Return the [X, Y] coordinate for the center point of the cell that contains the specified text.  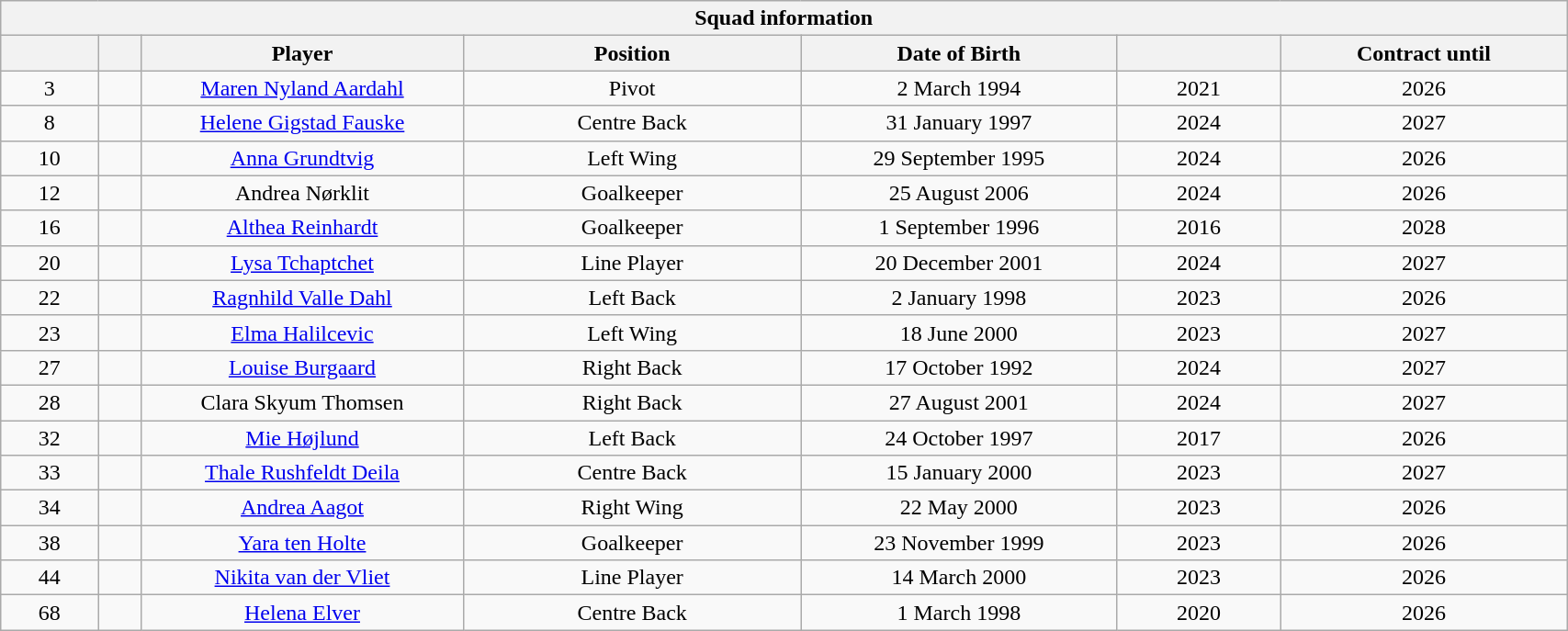
27 [50, 367]
22 May 2000 [959, 508]
2 January 1998 [959, 298]
25 August 2006 [959, 193]
Andrea Aagot [303, 508]
23 November 1999 [959, 543]
Anna Grundtvig [303, 158]
8 [50, 123]
Ragnhild Valle Dahl [303, 298]
34 [50, 508]
27 August 2001 [959, 402]
2 March 1994 [959, 88]
Thale Rushfeldt Deila [303, 473]
Maren Nyland Aardahl [303, 88]
15 January 2000 [959, 473]
17 October 1992 [959, 367]
16 [50, 228]
33 [50, 473]
1 March 1998 [959, 613]
29 September 1995 [959, 158]
24 October 1997 [959, 438]
2021 [1199, 88]
Date of Birth [959, 53]
Contract until [1424, 53]
Pivot [632, 88]
Helena Elver [303, 613]
2017 [1199, 438]
Elma Halilcevic [303, 332]
14 March 2000 [959, 578]
Player [303, 53]
Louise Burgaard [303, 367]
68 [50, 613]
Clara Skyum Thomsen [303, 402]
Nikita van der Vliet [303, 578]
Squad information [784, 18]
28 [50, 402]
Right Wing [632, 508]
12 [50, 193]
31 January 1997 [959, 123]
18 June 2000 [959, 332]
2016 [1199, 228]
Position [632, 53]
Lysa Tchaptchet [303, 263]
22 [50, 298]
2020 [1199, 613]
44 [50, 578]
38 [50, 543]
Helene Gigstad Fauske [303, 123]
3 [50, 88]
Yara ten Holte [303, 543]
Althea Reinhardt [303, 228]
20 December 2001 [959, 263]
23 [50, 332]
1 September 1996 [959, 228]
2028 [1424, 228]
Andrea Nørklit [303, 193]
32 [50, 438]
10 [50, 158]
20 [50, 263]
Mie Højlund [303, 438]
